Search for the cell housing the specified text and yield its [X, Y] center coordinate. 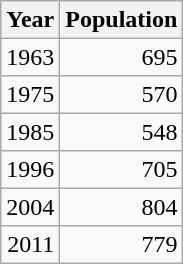
695 [122, 56]
1963 [30, 56]
Population [122, 20]
779 [122, 244]
Year [30, 20]
548 [122, 132]
1996 [30, 170]
570 [122, 94]
2004 [30, 206]
1985 [30, 132]
2011 [30, 244]
804 [122, 206]
705 [122, 170]
1975 [30, 94]
